Search for the cell housing the specified text and yield its (X, Y) center coordinate. 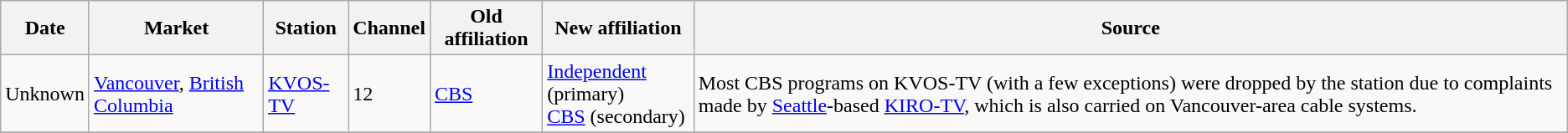
Market (176, 28)
Unknown (45, 94)
Vancouver, British Columbia (176, 94)
Channel (389, 28)
Station (307, 28)
New affiliation (618, 28)
Source (1131, 28)
Independent (primary) CBS (secondary) (618, 94)
Old affiliation (486, 28)
Date (45, 28)
12 (389, 94)
CBS (486, 94)
KVOS-TV (307, 94)
